Determine the [X, Y] coordinate at the center of the cell enclosing the given text.  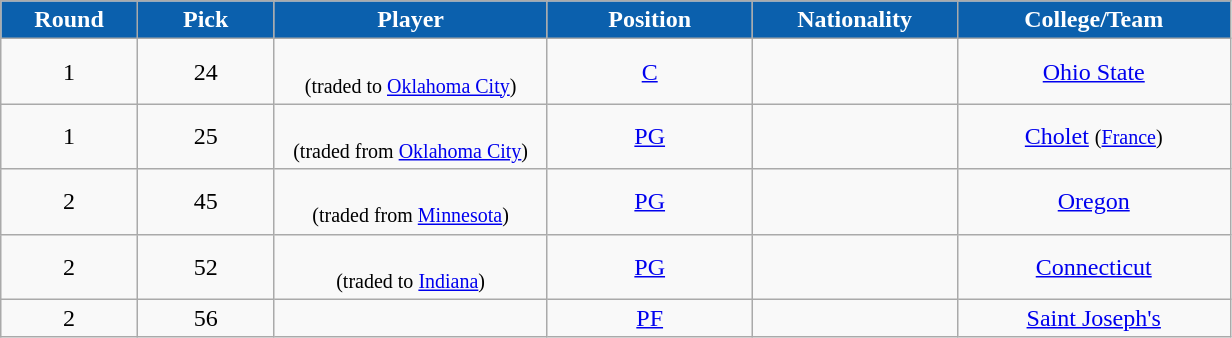
25 [206, 136]
PF [650, 318]
Ohio State [1094, 72]
College/Team [1094, 20]
Pick [206, 20]
(traded from Oklahoma City) [410, 136]
Position [650, 20]
52 [206, 266]
Round [70, 20]
56 [206, 318]
Connecticut [1094, 266]
Nationality [854, 20]
(traded to Indiana) [410, 266]
(traded to Oklahoma City) [410, 72]
Saint Joseph's [1094, 318]
C [650, 72]
Cholet (France) [1094, 136]
(traded from Minnesota) [410, 202]
45 [206, 202]
Player [410, 20]
24 [206, 72]
Oregon [1094, 202]
